Determine the [X, Y] coordinate at the center of the cell enclosing the given text.  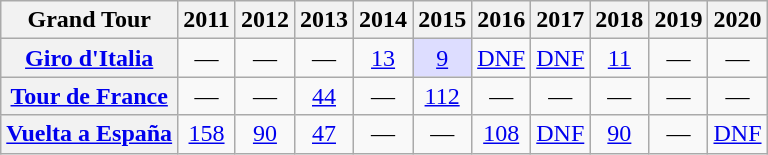
44 [324, 96]
2015 [442, 20]
Tour de France [90, 96]
108 [502, 134]
Grand Tour [90, 20]
2014 [384, 20]
Vuelta a España [90, 134]
9 [442, 58]
13 [384, 58]
2011 [207, 20]
2020 [738, 20]
2019 [678, 20]
11 [620, 58]
Giro d'Italia [90, 58]
112 [442, 96]
2018 [620, 20]
2013 [324, 20]
158 [207, 134]
2012 [264, 20]
2017 [560, 20]
47 [324, 134]
2016 [502, 20]
